Locate the cell with the specified text and output its [x, y] center coordinate. 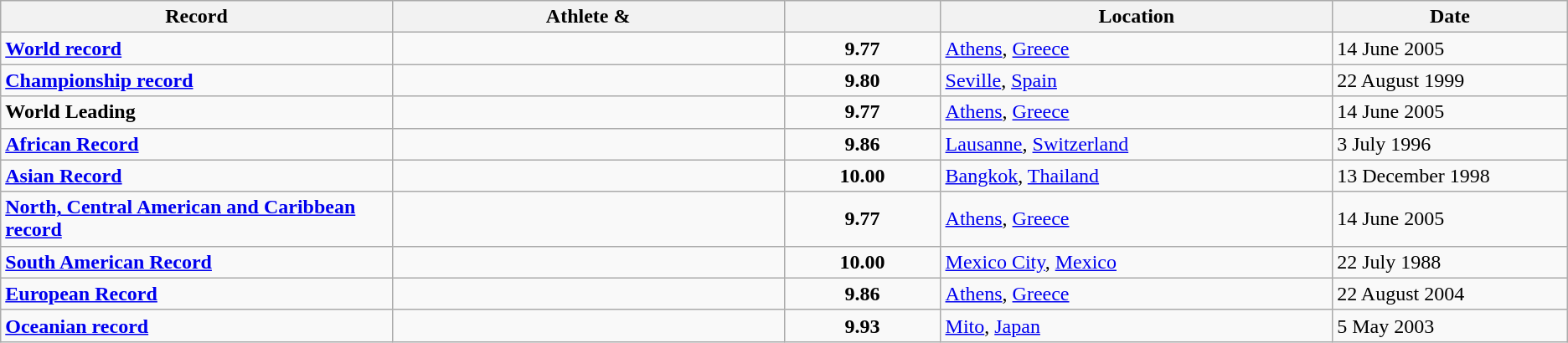
22 July 1988 [1451, 262]
Date [1451, 17]
Seville, Spain [1137, 80]
World record [197, 49]
Athlete & [588, 17]
Mexico City, Mexico [1137, 262]
Lausanne, Switzerland [1137, 144]
9.93 [863, 325]
Oceanian record [197, 325]
South American Record [197, 262]
3 July 1996 [1451, 144]
Asian Record [197, 176]
Location [1137, 17]
13 December 1998 [1451, 176]
Mito, Japan [1137, 325]
World Leading [197, 112]
5 May 2003 [1451, 325]
Record [197, 17]
European Record [197, 294]
Bangkok, Thailand [1137, 176]
North, Central American and Caribbean record [197, 219]
African Record [197, 144]
22 August 1999 [1451, 80]
22 August 2004 [1451, 294]
Championship record [197, 80]
9.80 [863, 80]
